Return [x, y] of the center of cell containing provided text 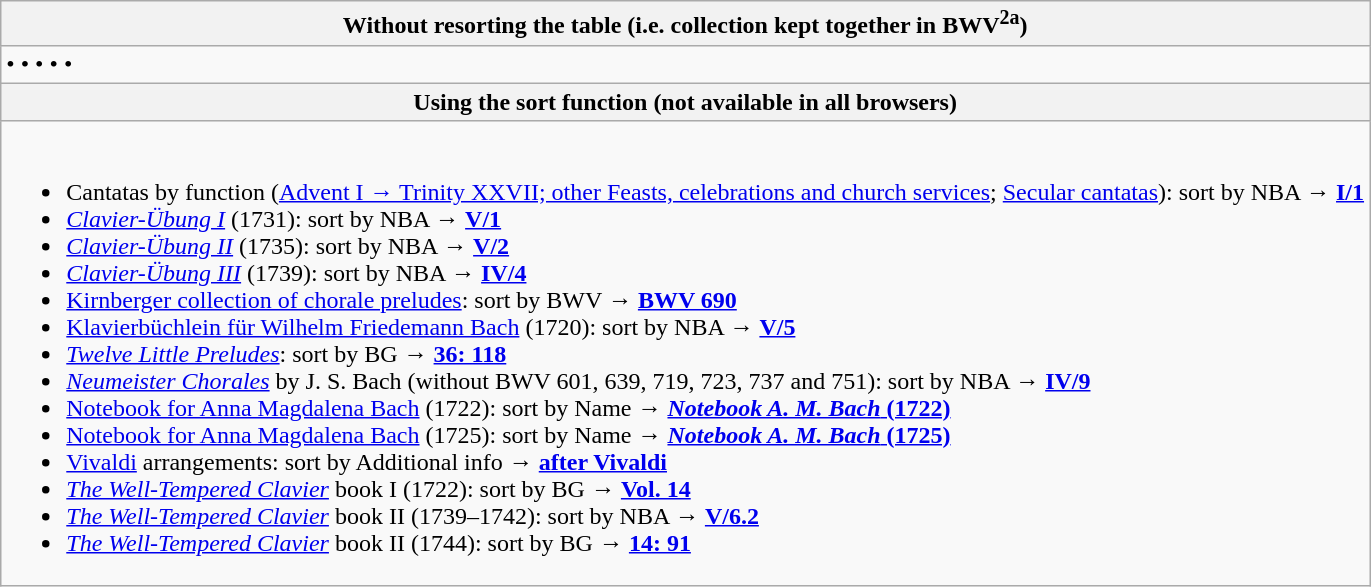
Without resorting the table (i.e. collection kept together in BWV2a) [686, 24]
Using the sort function (not available in all browsers) [686, 102]
• • • • • [686, 64]
